For the text-containing cell, return its midpoint in (x, y) coordinate format. 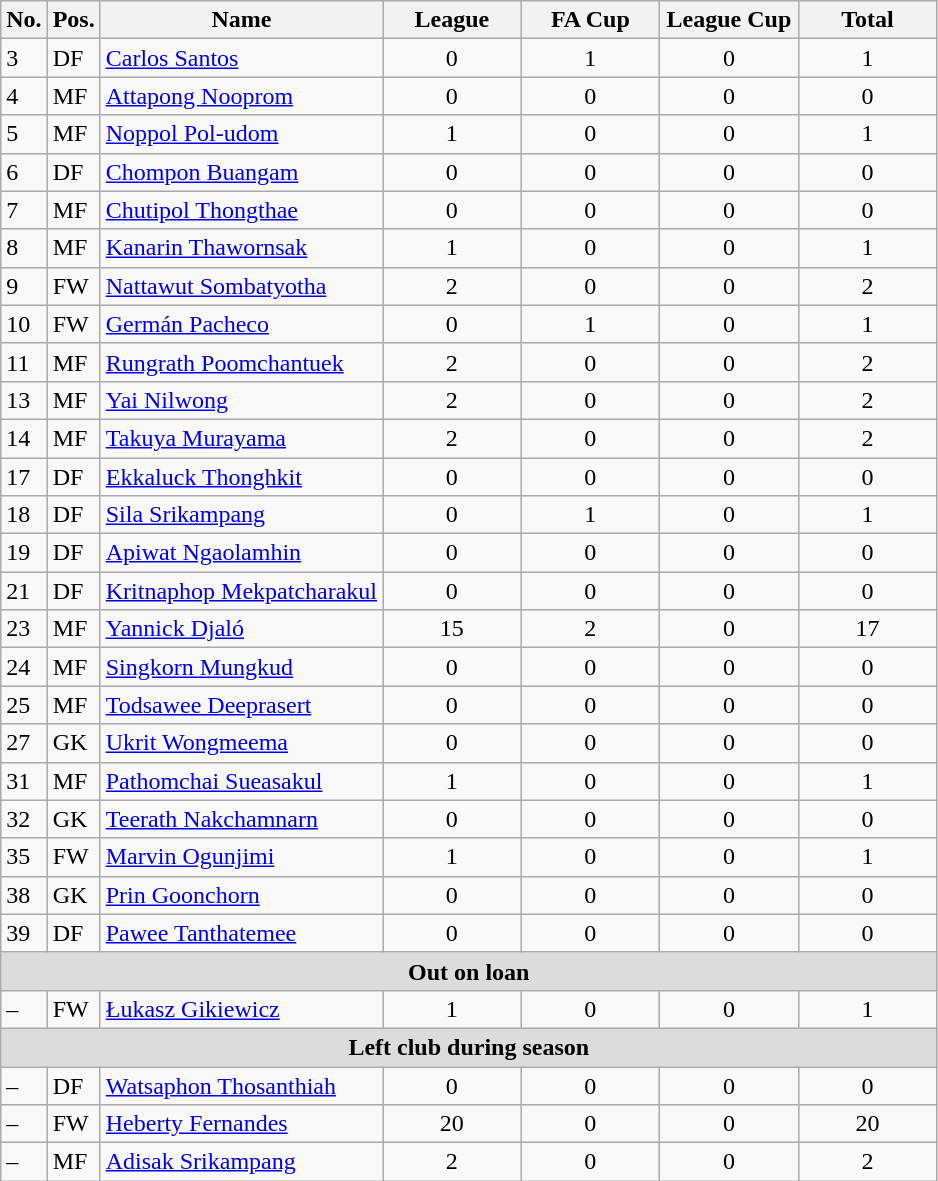
Kanarin Thawornsak (241, 248)
21 (24, 591)
32 (24, 819)
Takuya Murayama (241, 438)
Attapong Nooprom (241, 96)
Łukasz Gikiewicz (241, 1009)
6 (24, 172)
23 (24, 629)
Apiwat Ngaolamhin (241, 553)
14 (24, 438)
11 (24, 362)
Total (868, 20)
24 (24, 667)
31 (24, 781)
League (452, 20)
Rungrath Poomchantuek (241, 362)
Kritnaphop Mekpatcharakul (241, 591)
Prin Goonchorn (241, 895)
Ukrit Wongmeema (241, 743)
Yannick Djaló (241, 629)
19 (24, 553)
Name (241, 20)
18 (24, 515)
7 (24, 210)
League Cup (730, 20)
Heberty Fernandes (241, 1124)
Singkorn Mungkud (241, 667)
Teerath Nakchamnarn (241, 819)
8 (24, 248)
9 (24, 286)
15 (452, 629)
5 (24, 134)
38 (24, 895)
4 (24, 96)
Todsawee Deeprasert (241, 705)
Sila Srikampang (241, 515)
Pathomchai Sueasakul (241, 781)
Chompon Buangam (241, 172)
13 (24, 400)
Adisak Srikampang (241, 1162)
Pawee Tanthatemee (241, 933)
Chutipol Thongthae (241, 210)
Left club during season (469, 1047)
27 (24, 743)
No. (24, 20)
Ekkaluck Thonghkit (241, 477)
Pos. (74, 20)
Nattawut Sombatyotha (241, 286)
25 (24, 705)
Out on loan (469, 971)
FA Cup (590, 20)
Watsaphon Thosanthiah (241, 1085)
35 (24, 857)
Germán Pacheco (241, 324)
Yai Nilwong (241, 400)
Noppol Pol-udom (241, 134)
39 (24, 933)
3 (24, 58)
Marvin Ogunjimi (241, 857)
10 (24, 324)
Carlos Santos (241, 58)
